Return [X, Y] of the center of cell containing provided text 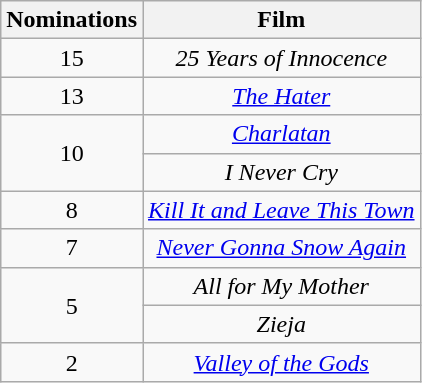
25 Years of Innocence [281, 58]
15 [72, 58]
Kill It and Leave This Town [281, 210]
All for My Mother [281, 286]
8 [72, 210]
13 [72, 96]
Never Gonna Snow Again [281, 248]
Film [281, 20]
Valley of the Gods [281, 362]
7 [72, 248]
10 [72, 153]
I Never Cry [281, 172]
Zieja [281, 324]
Charlatan [281, 134]
The Hater [281, 96]
Nominations [72, 20]
2 [72, 362]
5 [72, 305]
